From the cell containing the given text, extract its center point as (X, Y) coordinate. 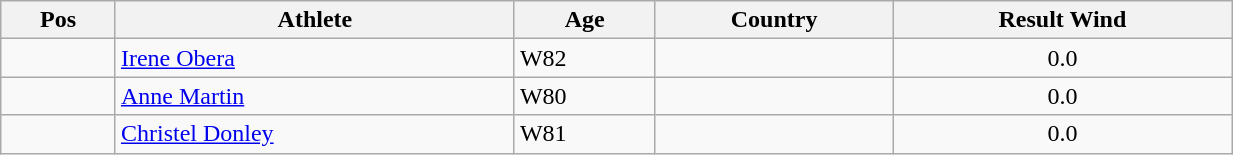
Irene Obera (314, 58)
Age (584, 20)
Anne Martin (314, 96)
W80 (584, 96)
Result Wind (1062, 20)
W82 (584, 58)
Athlete (314, 20)
Pos (58, 20)
Country (774, 20)
W81 (584, 134)
Christel Donley (314, 134)
